Scan for the cell matching the given text and deliver its [X, Y] coordinate at center. 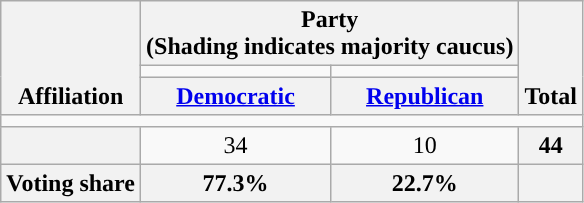
Voting share [71, 183]
22.7% [425, 183]
Republican [425, 96]
44 [551, 145]
Total [551, 58]
34 [236, 145]
Affiliation [71, 58]
10 [425, 145]
Party (Shading indicates majority caucus) [330, 34]
Democratic [236, 96]
77.3% [236, 183]
